Return (X, Y) of the center of cell containing provided text 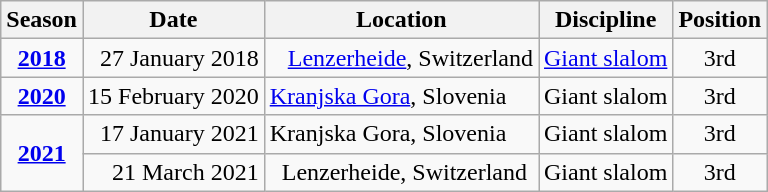
2020 (42, 96)
17 January 2021 (173, 134)
Season (42, 20)
15 February 2020 (173, 96)
27 January 2018 (173, 58)
Location (401, 20)
2018 (42, 58)
2021 (42, 153)
Date (173, 20)
Discipline (605, 20)
Position (720, 20)
21 March 2021 (173, 172)
